Provide the [X, Y] coordinate of the cell's center where the given text is located.  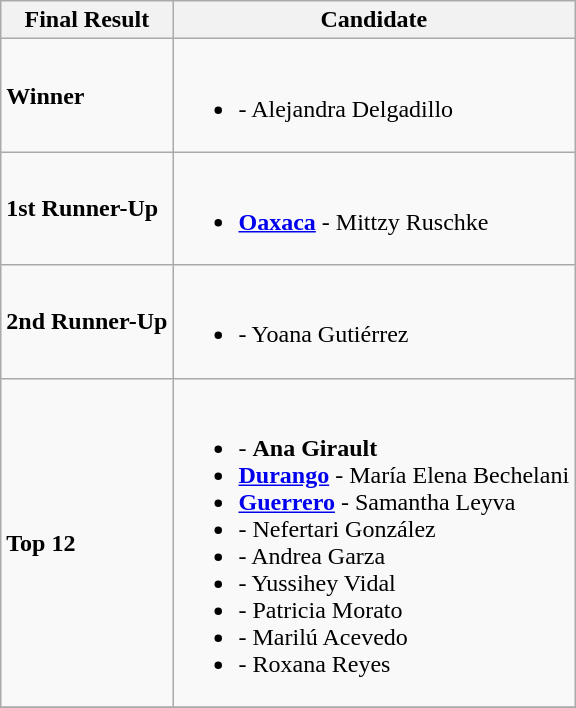
- Alejandra Delgadillo [374, 96]
Final Result [87, 20]
- Yoana Gutiérrez [374, 322]
2nd Runner-Up [87, 322]
Oaxaca - Mittzy Ruschke [374, 208]
Winner [87, 96]
1st Runner-Up [87, 208]
Top 12 [87, 542]
Candidate [374, 20]
